Scan for the cell matching the given text and deliver its [x, y] coordinate at center. 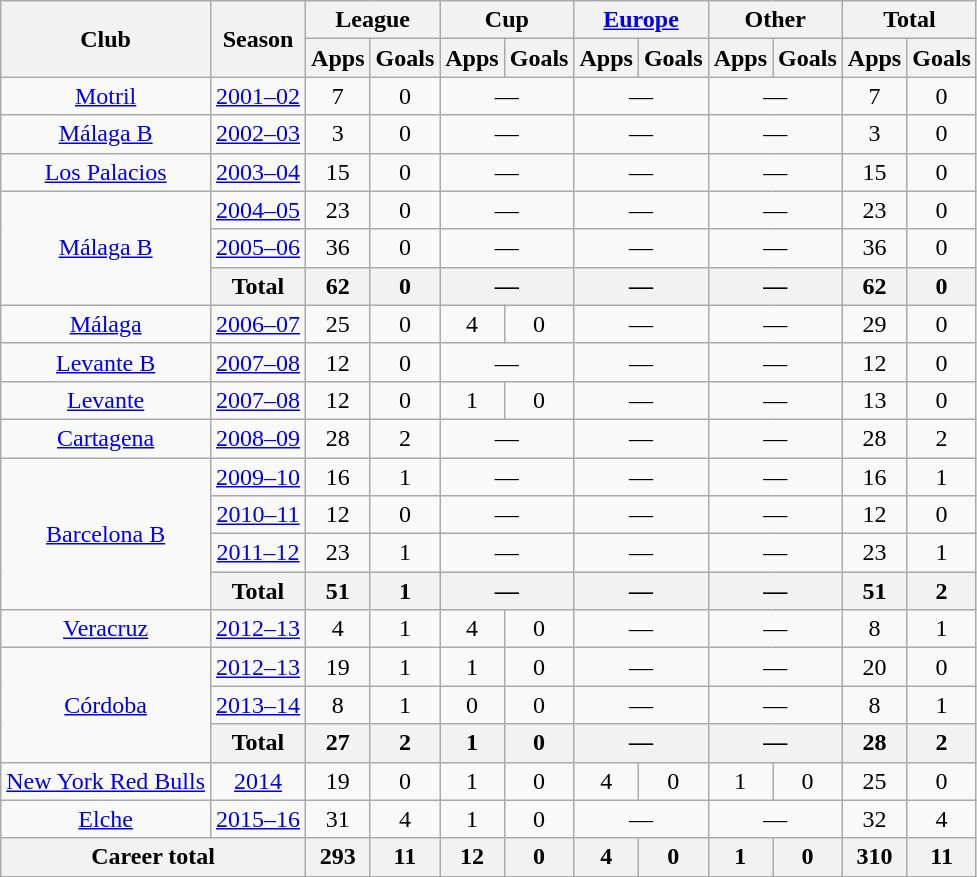
2011–12 [258, 553]
2005–06 [258, 248]
2014 [258, 781]
Barcelona B [106, 534]
Levante B [106, 362]
2013–14 [258, 705]
Veracruz [106, 629]
Motril [106, 96]
Málaga [106, 324]
2004–05 [258, 210]
Levante [106, 400]
27 [338, 743]
31 [338, 819]
Los Palacios [106, 172]
Other [775, 20]
New York Red Bulls [106, 781]
2006–07 [258, 324]
2010–11 [258, 515]
2008–09 [258, 438]
310 [874, 857]
2002–03 [258, 134]
Elche [106, 819]
Europe [641, 20]
Cup [507, 20]
29 [874, 324]
293 [338, 857]
32 [874, 819]
2003–04 [258, 172]
Club [106, 39]
13 [874, 400]
Córdoba [106, 705]
Career total [154, 857]
2015–16 [258, 819]
Season [258, 39]
2001–02 [258, 96]
2009–10 [258, 477]
20 [874, 667]
League [373, 20]
Cartagena [106, 438]
